Return (X, Y) of the center of cell containing provided text 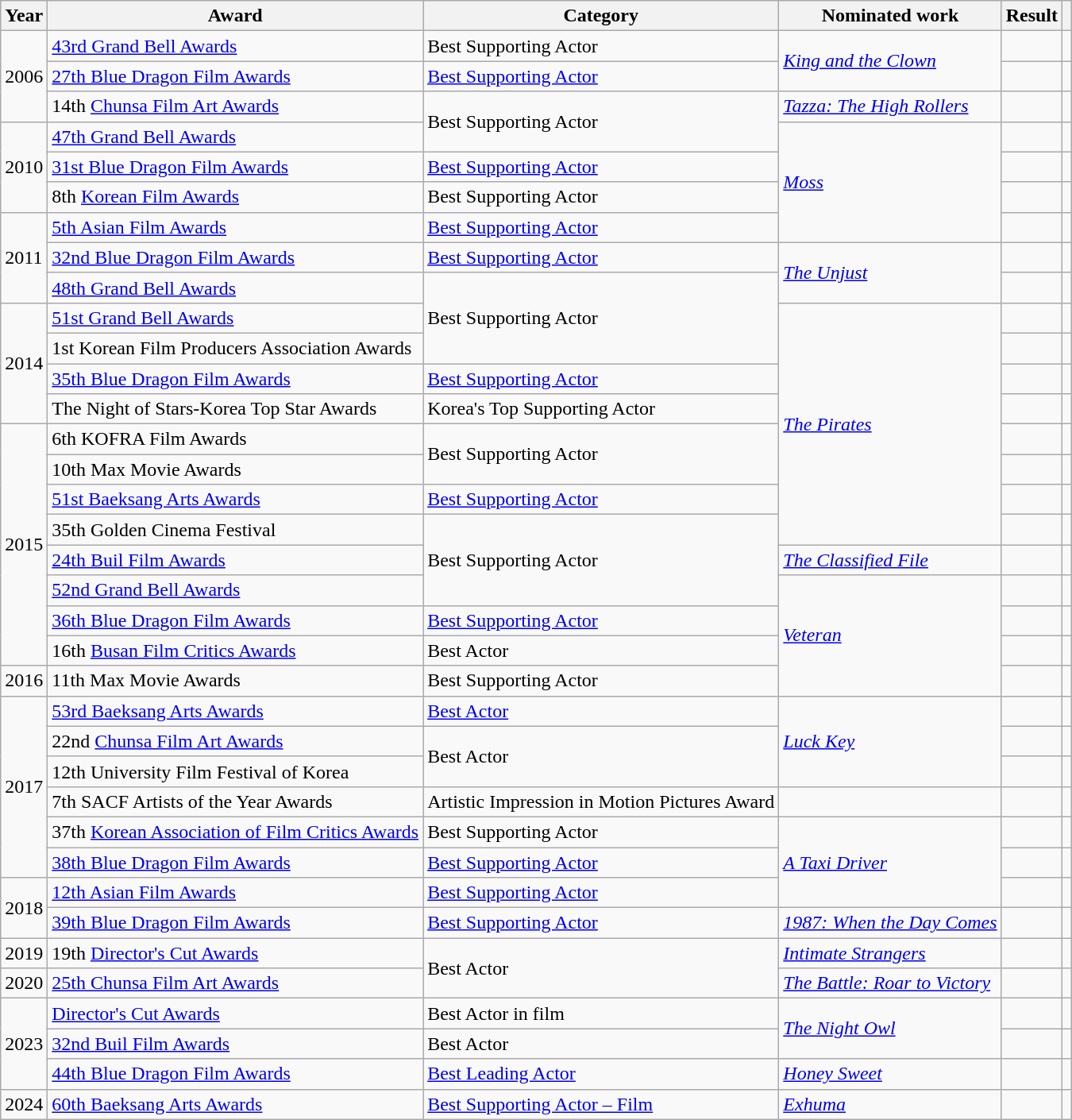
7th SACF Artists of the Year Awards (235, 801)
Moss (890, 182)
47th Grand Bell Awards (235, 137)
25th Chunsa Film Art Awards (235, 983)
King and the Clown (890, 61)
Award (235, 16)
Result (1032, 16)
Intimate Strangers (890, 953)
11th Max Movie Awards (235, 681)
The Battle: Roar to Victory (890, 983)
53rd Baeksang Arts Awards (235, 711)
35th Blue Dragon Film Awards (235, 379)
A Taxi Driver (890, 862)
2020 (24, 983)
Korea's Top Supporting Actor (601, 409)
The Pirates (890, 423)
2014 (24, 363)
27th Blue Dragon Film Awards (235, 76)
Nominated work (890, 16)
44th Blue Dragon Film Awards (235, 1074)
Tazza: The High Rollers (890, 106)
Artistic Impression in Motion Pictures Award (601, 801)
2006 (24, 76)
Luck Key (890, 741)
60th Baeksang Arts Awards (235, 1104)
The Night of Stars-Korea Top Star Awards (235, 409)
2010 (24, 167)
31st Blue Dragon Film Awards (235, 167)
48th Grand Bell Awards (235, 288)
2024 (24, 1104)
6th KOFRA Film Awards (235, 439)
32nd Blue Dragon Film Awards (235, 257)
1987: When the Day Comes (890, 923)
2023 (24, 1044)
2016 (24, 681)
32nd Buil Film Awards (235, 1044)
35th Golden Cinema Festival (235, 530)
Best Leading Actor (601, 1074)
22nd Chunsa Film Art Awards (235, 741)
43rd Grand Bell Awards (235, 46)
2011 (24, 257)
12th Asian Film Awards (235, 893)
Category (601, 16)
38th Blue Dragon Film Awards (235, 862)
Veteran (890, 635)
Director's Cut Awards (235, 1014)
Best Supporting Actor – Film (601, 1104)
2017 (24, 786)
14th Chunsa Film Art Awards (235, 106)
16th Busan Film Critics Awards (235, 651)
51st Baeksang Arts Awards (235, 500)
2018 (24, 908)
The Night Owl (890, 1029)
Year (24, 16)
24th Buil Film Awards (235, 560)
1st Korean Film Producers Association Awards (235, 348)
Best Actor in film (601, 1014)
The Unjust (890, 272)
Honey Sweet (890, 1074)
10th Max Movie Awards (235, 469)
Exhuma (890, 1104)
8th Korean Film Awards (235, 197)
52nd Grand Bell Awards (235, 590)
2019 (24, 953)
39th Blue Dragon Film Awards (235, 923)
2015 (24, 545)
37th Korean Association of Film Critics Awards (235, 832)
19th Director's Cut Awards (235, 953)
51st Grand Bell Awards (235, 318)
12th University Film Festival of Korea (235, 771)
36th Blue Dragon Film Awards (235, 620)
5th Asian Film Awards (235, 227)
The Classified File (890, 560)
